Scan for the cell matching the given text and deliver its [x, y] coordinate at center. 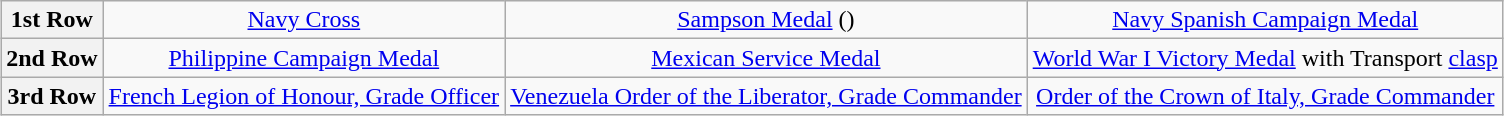
World War I Victory Medal with Transport clasp [1265, 58]
Philippine Campaign Medal [304, 58]
Navy Spanish Campaign Medal [1265, 20]
3rd Row [52, 96]
French Legion of Honour, Grade Officer [304, 96]
1st Row [52, 20]
Order of the Crown of Italy, Grade Commander [1265, 96]
2nd Row [52, 58]
Sampson Medal () [766, 20]
Venezuela Order of the Liberator, Grade Commander [766, 96]
Navy Cross [304, 20]
Mexican Service Medal [766, 58]
